Identify which cell holds the provided text, then report its (X, Y) central coordinate. 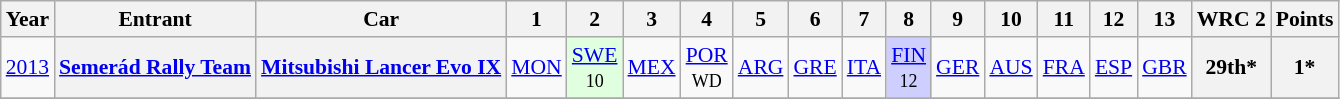
FIN12 (908, 68)
1* (1305, 68)
4 (707, 19)
PORWD (707, 68)
2 (595, 19)
ITA (864, 68)
3 (651, 19)
Points (1305, 19)
Semerád Rally Team (155, 68)
9 (958, 19)
Car (381, 19)
FRA (1064, 68)
2013 (28, 68)
ESP (1114, 68)
10 (1010, 19)
GER (958, 68)
5 (761, 19)
11 (1064, 19)
MEX (651, 68)
AUS (1010, 68)
GBR (1164, 68)
MON (536, 68)
Entrant (155, 19)
1 (536, 19)
12 (1114, 19)
WRC 2 (1232, 19)
SWE10 (595, 68)
Mitsubishi Lancer Evo IX (381, 68)
8 (908, 19)
29th* (1232, 68)
Year (28, 19)
ARG (761, 68)
6 (814, 19)
7 (864, 19)
GRE (814, 68)
13 (1164, 19)
